Identify which cell holds the provided text, then report its (x, y) central coordinate. 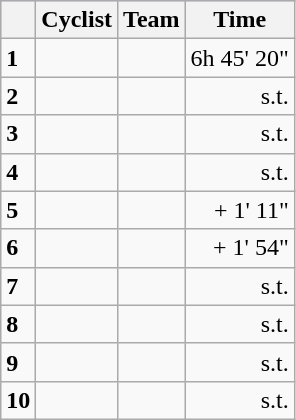
Team (152, 20)
4 (18, 172)
Cyclist (77, 20)
Time (240, 20)
+ 1' 54" (240, 248)
9 (18, 362)
2 (18, 96)
+ 1' 11" (240, 210)
7 (18, 286)
3 (18, 134)
8 (18, 324)
6 (18, 248)
6h 45' 20" (240, 58)
10 (18, 400)
5 (18, 210)
1 (18, 58)
